Pinpoint the cell where the given text exists, returning its [x, y] midpoint coordinate. 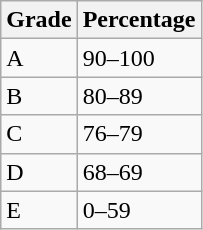
B [39, 96]
90–100 [139, 58]
E [39, 210]
80–89 [139, 96]
Grade [39, 20]
Percentage [139, 20]
68–69 [139, 172]
C [39, 134]
A [39, 58]
D [39, 172]
0–59 [139, 210]
76–79 [139, 134]
